Return the (x, y) coordinate for the center point of the cell that contains the specified text.  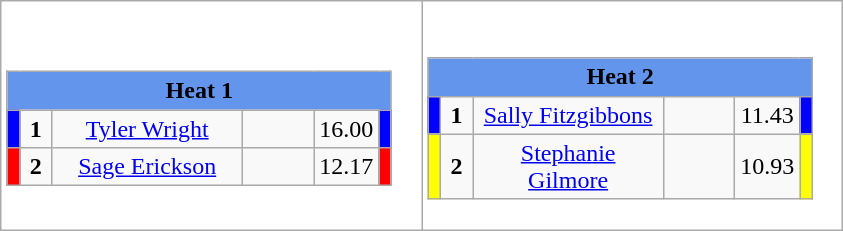
Sage Erickson (148, 167)
Sally Fitzgibbons (568, 115)
Heat 1 (199, 91)
Heat 2 1 Sally Fitzgibbons 11.43 2 Stephanie Gilmore 10.93 (632, 116)
12.17 (346, 167)
11.43 (768, 115)
16.00 (346, 129)
Heat 2 (620, 77)
Heat 1 1 Tyler Wright 16.00 2 Sage Erickson 12.17 (212, 116)
Tyler Wright (148, 129)
10.93 (768, 166)
Stephanie Gilmore (568, 166)
